Determine the [x, y] coordinate at the center of the cell enclosing the given text.  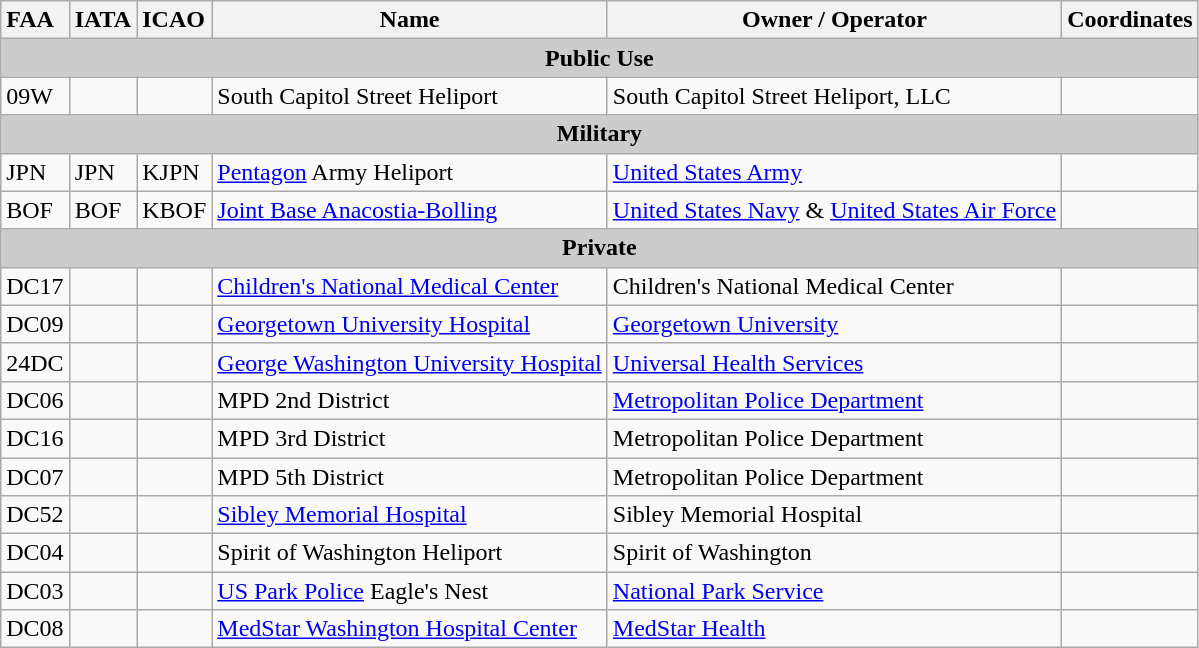
Private [600, 248]
MPD 3rd District [410, 438]
US Park Police Eagle's Nest [410, 591]
24DC [35, 362]
DC07 [35, 477]
MPD 5th District [410, 477]
DC16 [35, 438]
United States Navy & United States Air Force [834, 210]
Public Use [600, 58]
DC08 [35, 629]
KBOF [174, 210]
National Park Service [834, 591]
DC09 [35, 324]
MedStar Health [834, 629]
MPD 2nd District [410, 400]
Georgetown University [834, 324]
Spirit of Washington [834, 553]
Joint Base Anacostia-Bolling [410, 210]
Pentagon Army Heliport [410, 172]
DC17 [35, 286]
ICAO [174, 20]
Coordinates [1130, 20]
George Washington University Hospital [410, 362]
KJPN [174, 172]
MedStar Washington Hospital Center [410, 629]
United States Army [834, 172]
South Capitol Street Heliport, LLC [834, 96]
DC06 [35, 400]
Spirit of Washington Heliport [410, 553]
09W [35, 96]
Universal Health Services [834, 362]
IATA [103, 20]
DC03 [35, 591]
Name [410, 20]
FAA [35, 20]
Owner / Operator [834, 20]
DC52 [35, 515]
South Capitol Street Heliport [410, 96]
DC04 [35, 553]
Georgetown University Hospital [410, 324]
Military [600, 134]
